Locate the cell with the specified text and output its (X, Y) center coordinate. 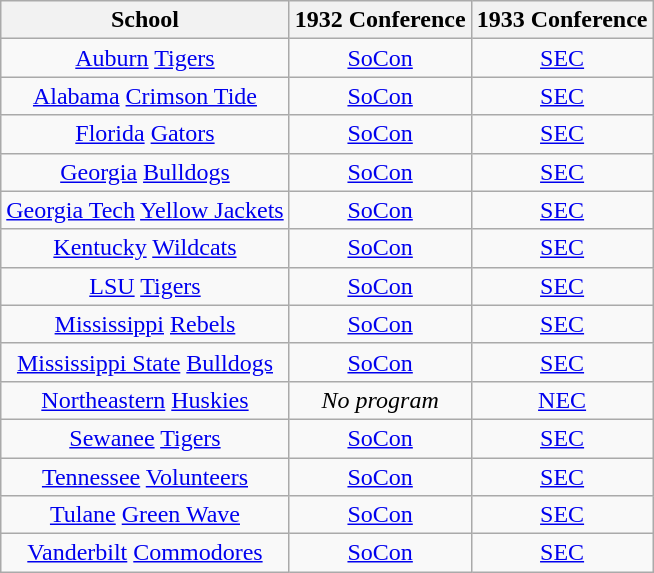
Mississippi Rebels (145, 324)
1933 Conference (562, 20)
Auburn Tigers (145, 58)
Vanderbilt Commodores (145, 553)
1932 Conference (380, 20)
Sewanee Tigers (145, 438)
LSU Tigers (145, 286)
School (145, 20)
Tulane Green Wave (145, 515)
Northeastern Huskies (145, 400)
Florida Gators (145, 134)
Georgia Bulldogs (145, 172)
Alabama Crimson Tide (145, 96)
Mississippi State Bulldogs (145, 362)
NEC (562, 400)
No program (380, 400)
Tennessee Volunteers (145, 477)
Kentucky Wildcats (145, 248)
Georgia Tech Yellow Jackets (145, 210)
